Return (X, Y) of the center of cell containing provided text 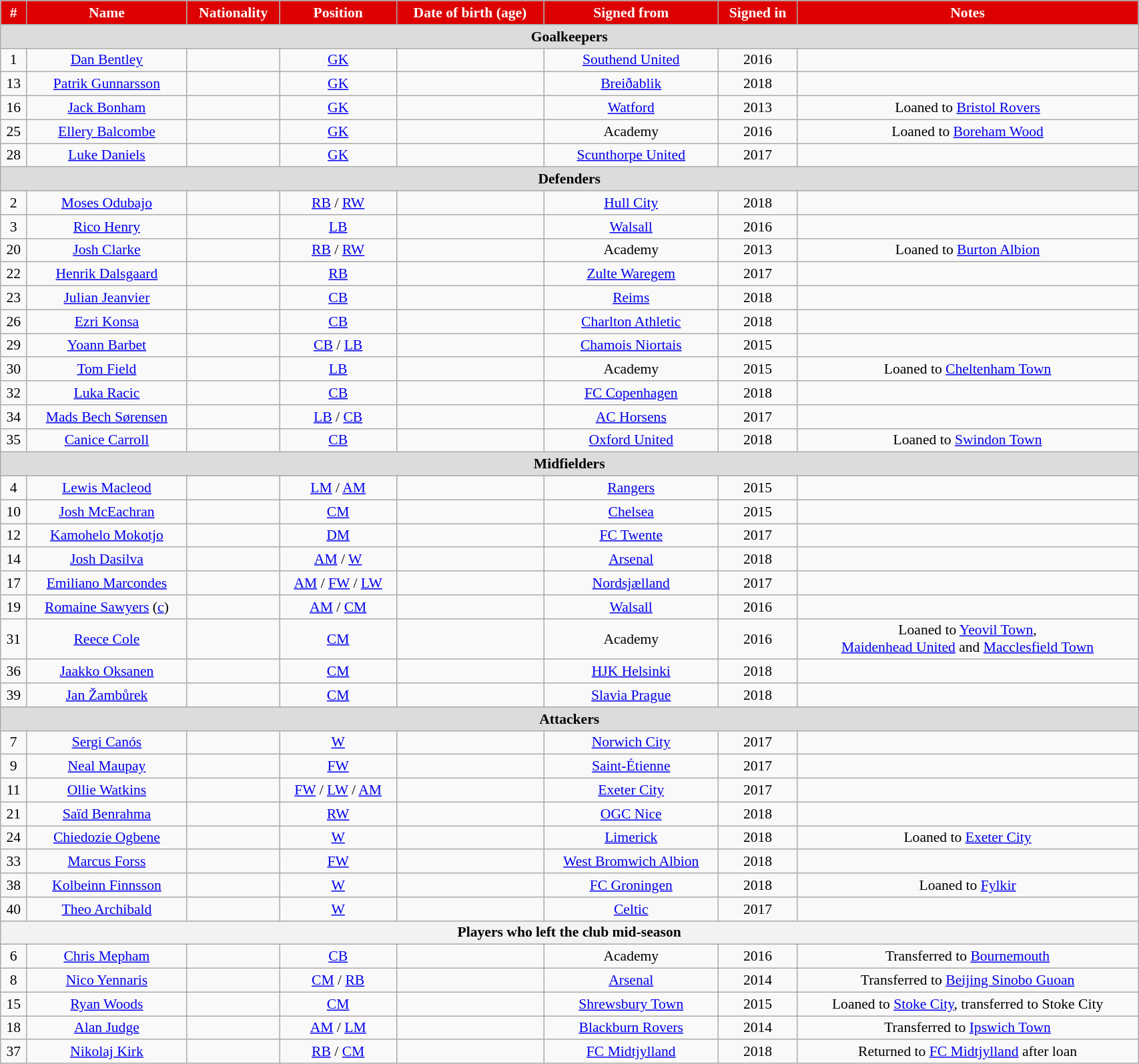
West Bromwich Albion (631, 862)
Loaned to Stoke City, transferred to Stoke City (968, 1004)
Ellery Balcombe (107, 131)
AM / FW / LW (338, 583)
11 (13, 790)
Chris Mepham (107, 957)
Romaine Sawyers (c) (107, 607)
Nikolaj Kirk (107, 1052)
CB / LB (338, 346)
Loaned to Boreham Wood (968, 131)
Rangers (631, 488)
25 (13, 131)
Loaned to Bristol Rovers (968, 108)
Charlton Athletic (631, 322)
LM / AM (338, 488)
6 (13, 957)
Loaned to Cheltenham Town (968, 370)
Ollie Watkins (107, 790)
Defenders (570, 179)
34 (13, 417)
Rico Henry (107, 227)
17 (13, 583)
30 (13, 370)
Saïd Benrahma (107, 814)
Hull City (631, 203)
Scunthorpe United (631, 155)
20 (13, 250)
Theo Archibald (107, 909)
Breiðablik (631, 84)
Josh McEachran (107, 512)
14 (13, 560)
Oxford United (631, 440)
Josh Dasilva (107, 560)
Luka Racic (107, 393)
Transferred to Bournemouth (968, 957)
Position (338, 13)
Shrewsbury Town (631, 1004)
28 (13, 155)
Alan Judge (107, 1028)
FC Midtjylland (631, 1052)
33 (13, 862)
RB / CM (338, 1052)
Saint-Étienne (631, 766)
Luke Daniels (107, 155)
32 (13, 393)
Loaned to Fylkir (968, 885)
Norwich City (631, 742)
7 (13, 742)
Celtic (631, 909)
Tom Field (107, 370)
Nationality (234, 13)
3 (13, 227)
18 (13, 1028)
37 (13, 1052)
AM / LM (338, 1028)
Goalkeepers (570, 37)
# (13, 13)
FW / LW / AM (338, 790)
AM / W (338, 560)
19 (13, 607)
39 (13, 695)
15 (13, 1004)
40 (13, 909)
Transferred to Beijing Sinobo Guoan (968, 981)
Sergi Canós (107, 742)
Moses Odubajo (107, 203)
Nordsjælland (631, 583)
Patrik Gunnarsson (107, 84)
CM / RB (338, 981)
10 (13, 512)
Watford (631, 108)
RW (338, 814)
29 (13, 346)
Emiliano Marcondes (107, 583)
Loaned to Exeter City (968, 838)
Jaakko Oksanen (107, 672)
Players who left the club mid-season (570, 933)
Kolbeinn Finnsson (107, 885)
Attackers (570, 719)
Julian Jeanvier (107, 298)
Canice Carroll (107, 440)
Transferred to Ipswich Town (968, 1028)
Ryan Woods (107, 1004)
Name (107, 13)
Jack Bonham (107, 108)
Date of birth (age) (470, 13)
Chelsea (631, 512)
2 (13, 203)
9 (13, 766)
Returned to FC Midtjylland after loan (968, 1052)
4 (13, 488)
Notes (968, 13)
Chamois Niortais (631, 346)
Exeter City (631, 790)
24 (13, 838)
Zulte Waregem (631, 274)
Slavia Prague (631, 695)
FC Twente (631, 536)
Neal Maupay (107, 766)
RB (338, 274)
LB / CB (338, 417)
Loaned to Burton Albion (968, 250)
AM / CM (338, 607)
Kamohelo Mokotjo (107, 536)
Signed from (631, 13)
OGC Nice (631, 814)
26 (13, 322)
12 (13, 536)
Reece Cole (107, 639)
Marcus Forss (107, 862)
HJK Helsinki (631, 672)
Reims (631, 298)
Dan Bentley (107, 60)
Yoann Barbet (107, 346)
23 (13, 298)
Nico Yennaris (107, 981)
Limerick (631, 838)
35 (13, 440)
38 (13, 885)
1 (13, 60)
16 (13, 108)
Ezri Konsa (107, 322)
FC Copenhagen (631, 393)
Josh Clarke (107, 250)
Mads Bech Sørensen (107, 417)
Henrik Dalsgaard (107, 274)
21 (13, 814)
DM (338, 536)
8 (13, 981)
Midfielders (570, 464)
Jan Žambůrek (107, 695)
Signed in (758, 13)
13 (13, 84)
Loaned to Swindon Town (968, 440)
FC Groningen (631, 885)
31 (13, 639)
Southend United (631, 60)
36 (13, 672)
Lewis Macleod (107, 488)
AC Horsens (631, 417)
22 (13, 274)
Loaned to Yeovil Town,Maidenhead United and Macclesfield Town (968, 639)
Chiedozie Ogbene (107, 838)
Blackburn Rovers (631, 1028)
